For the text-containing cell, return its midpoint in (x, y) coordinate format. 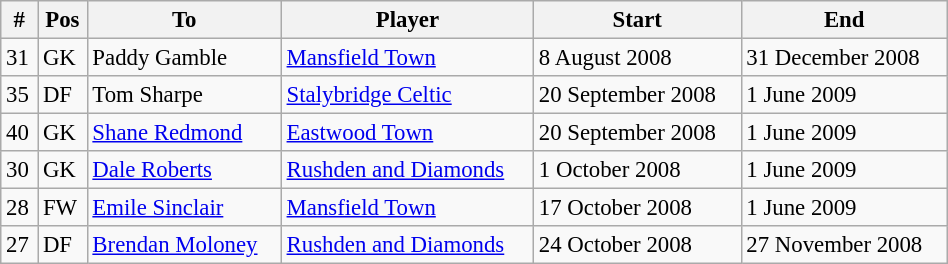
FW (62, 208)
Stalybridge Celtic (407, 95)
To (184, 20)
# (20, 20)
27 November 2008 (844, 245)
8 August 2008 (638, 58)
40 (20, 133)
1 October 2008 (638, 170)
Paddy Gamble (184, 58)
Emile Sinclair (184, 208)
Player (407, 20)
30 (20, 170)
Start (638, 20)
31 December 2008 (844, 58)
31 (20, 58)
Dale Roberts (184, 170)
35 (20, 95)
28 (20, 208)
27 (20, 245)
17 October 2008 (638, 208)
Shane Redmond (184, 133)
Brendan Moloney (184, 245)
Tom Sharpe (184, 95)
24 October 2008 (638, 245)
Pos (62, 20)
Eastwood Town (407, 133)
End (844, 20)
